Provide the [X, Y] coordinate of the cell's center where the given text is located.  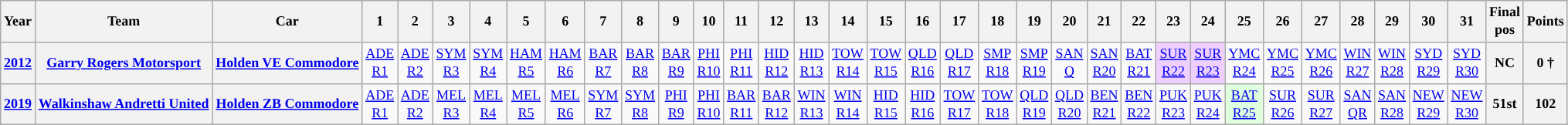
2019 [19, 104]
Team [124, 22]
SMPR18 [998, 62]
2012 [19, 62]
MELR3 [451, 104]
WINR14 [848, 104]
102 [1545, 104]
WINR27 [1358, 62]
0 † [1545, 62]
MELR4 [488, 104]
HIDR16 [923, 104]
SANR20 [1105, 62]
SYMR3 [451, 62]
TOWR15 [885, 62]
27 [1321, 22]
17 [959, 22]
QLDR19 [1034, 104]
10 [709, 22]
BENR22 [1139, 104]
SYMR4 [488, 62]
SYMR7 [603, 104]
QLDR17 [959, 62]
BARR8 [640, 62]
9 [676, 22]
SURR22 [1174, 62]
Final pos [1505, 22]
HAMR6 [565, 62]
51st [1505, 104]
7 [603, 22]
Garry Rogers Motorsport [124, 62]
NEWR29 [1428, 104]
Year [19, 22]
14 [848, 22]
28 [1358, 22]
24 [1208, 22]
BARR12 [776, 104]
Walkinshaw Andretti United [124, 104]
TOWR14 [848, 62]
BARR7 [603, 62]
NC [1505, 62]
Holden ZB Commodore [287, 104]
PUKR23 [1174, 104]
SURR23 [1208, 62]
YMCR26 [1321, 62]
BENR21 [1105, 104]
SYDR30 [1467, 62]
WINR28 [1392, 62]
2 [416, 22]
1 [380, 22]
SURR27 [1321, 104]
BARR9 [676, 62]
18 [998, 22]
SYMR8 [640, 104]
SYDR29 [1428, 62]
HAMR5 [527, 62]
29 [1392, 22]
Points [1545, 22]
4 [488, 22]
25 [1244, 22]
MELR5 [527, 104]
23 [1174, 22]
YMCR24 [1244, 62]
30 [1428, 22]
TOWR17 [959, 104]
11 [742, 22]
MELR6 [565, 104]
19 [1034, 22]
3 [451, 22]
BATR21 [1139, 62]
20 [1070, 22]
HIDR15 [885, 104]
26 [1283, 22]
12 [776, 22]
WINR13 [811, 104]
SMPR19 [1034, 62]
8 [640, 22]
PHIR11 [742, 62]
BARR11 [742, 104]
BATR25 [1244, 104]
YMCR25 [1283, 62]
SANQR [1358, 104]
31 [1467, 22]
QLDR20 [1070, 104]
13 [811, 22]
SANQ [1070, 62]
SURR26 [1283, 104]
21 [1105, 22]
SANR28 [1392, 104]
PHIR9 [676, 104]
Car [287, 22]
6 [565, 22]
TOWR18 [998, 104]
NEWR30 [1467, 104]
PUKR24 [1208, 104]
5 [527, 22]
15 [885, 22]
HIDR12 [776, 62]
HIDR13 [811, 62]
QLDR16 [923, 62]
Holden VE Commodore [287, 62]
22 [1139, 22]
16 [923, 22]
